Return the [x, y] coordinate for the center point of the cell that contains the specified text.  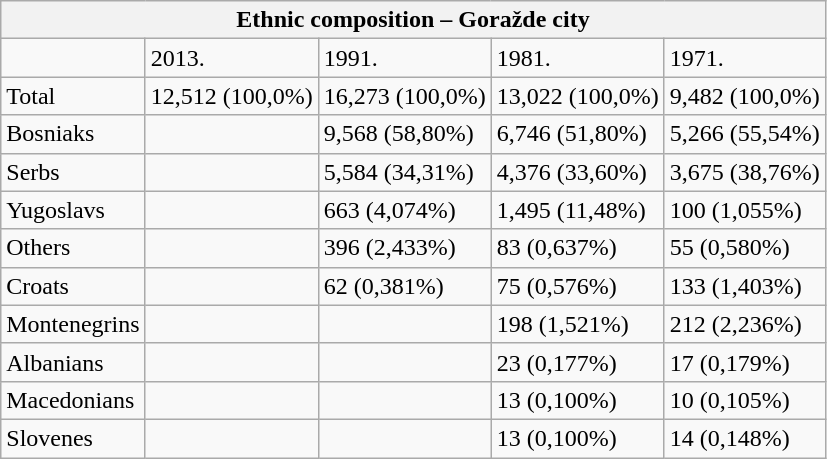
9,482 (100,0%) [744, 96]
10 (0,105%) [744, 400]
23 (0,177%) [578, 362]
16,273 (100,0%) [404, 96]
Montenegrins [73, 324]
17 (0,179%) [744, 362]
9,568 (58,80%) [404, 134]
1971. [744, 58]
133 (1,403%) [744, 286]
3,675 (38,76%) [744, 172]
Serbs [73, 172]
1,495 (11,48%) [578, 210]
Yugoslavs [73, 210]
Macedonians [73, 400]
1991. [404, 58]
13,022 (100,0%) [578, 96]
Ethnic composition – Goražde city [414, 20]
1981. [578, 58]
212 (2,236%) [744, 324]
Croats [73, 286]
Bosniaks [73, 134]
Albanians [73, 362]
14 (0,148%) [744, 438]
4,376 (33,60%) [578, 172]
62 (0,381%) [404, 286]
55 (0,580%) [744, 248]
Total [73, 96]
12,512 (100,0%) [232, 96]
396 (2,433%) [404, 248]
83 (0,637%) [578, 248]
100 (1,055%) [744, 210]
75 (0,576%) [578, 286]
5,584 (34,31%) [404, 172]
Slovenes [73, 438]
5,266 (55,54%) [744, 134]
663 (4,074%) [404, 210]
198 (1,521%) [578, 324]
2013. [232, 58]
6,746 (51,80%) [578, 134]
Others [73, 248]
